Locate the cell with the specified text and output its (X, Y) center coordinate. 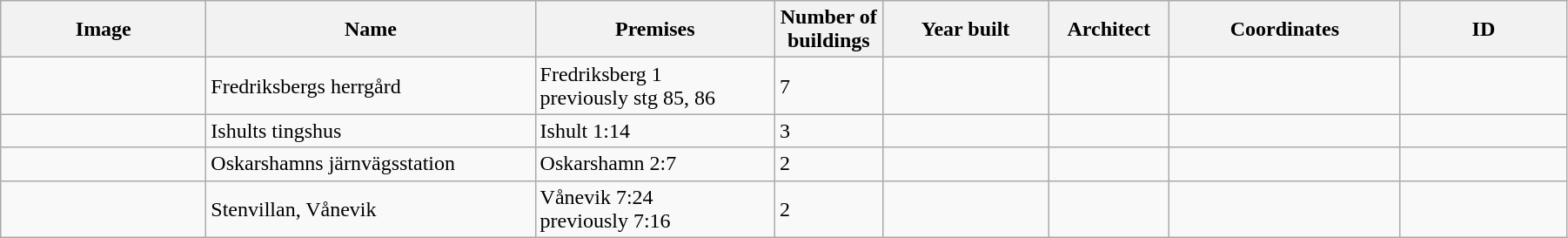
Name (371, 30)
Oskarshamns järnvägsstation (371, 164)
Year built (966, 30)
7 (828, 85)
Premises (654, 30)
Fredriksbergs herrgård (371, 85)
Oskarshamn 2:7 (654, 164)
Fredriksberg 1previously stg 85, 86 (654, 85)
Stenvillan, Vånevik (371, 209)
ID (1483, 30)
3 (828, 131)
Number ofbuildings (828, 30)
Architect (1109, 30)
Vånevik 7:24previously 7:16 (654, 209)
Ishults tingshus (371, 131)
Image (104, 30)
Coordinates (1284, 30)
Ishult 1:14 (654, 131)
